Return the [x, y] coordinate for the center point of the cell that contains the specified text.  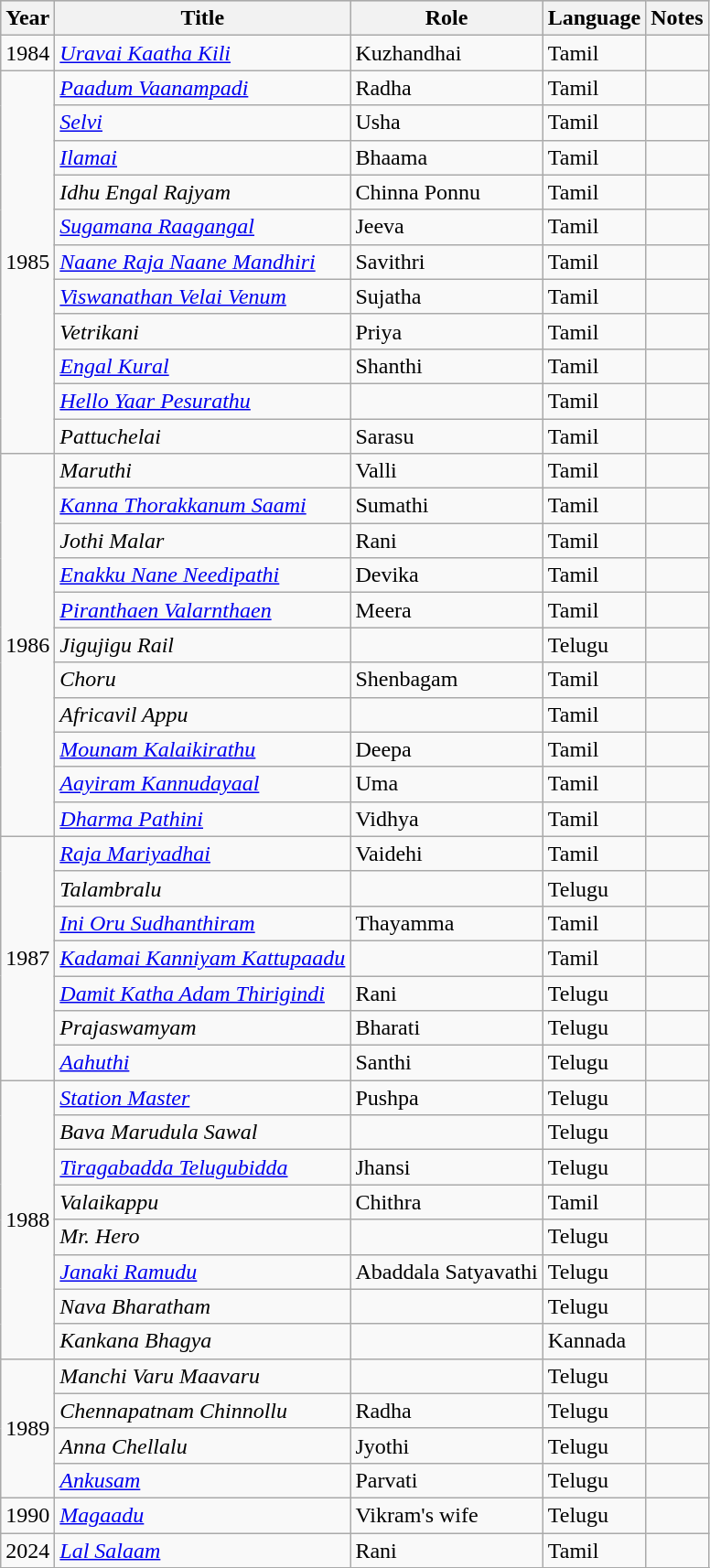
Dharma Pathini [203, 819]
Manchi Varu Maavaru [203, 1376]
Mr. Hero [203, 1237]
Abaddala Satyavathi [446, 1272]
Kanna Thorakkanum Saami [203, 506]
Pushpa [446, 1098]
Lal Salaam [203, 1551]
Chithra [446, 1202]
Uma [446, 784]
Selvi [203, 123]
1984 [27, 53]
Valaikappu [203, 1202]
Jhansi [446, 1167]
Sujatha [446, 296]
1986 [27, 646]
Chennapatnam Chinnollu [203, 1411]
Ini Oru Sudhanthiram [203, 923]
Bava Marudula Sawal [203, 1133]
Aahuthi [203, 1063]
Janaki Ramudu [203, 1272]
Meera [446, 610]
Shenbagam [446, 680]
Jothi Malar [203, 541]
Ankusam [203, 1480]
Maruthi [203, 471]
Deepa [446, 749]
Bharati [446, 1028]
Sarasu [446, 436]
Vidhya [446, 819]
Talambralu [203, 888]
Mounam Kalaikirathu [203, 749]
Paadum Vaanampadi [203, 88]
Santhi [446, 1063]
Parvati [446, 1480]
Kankana Bhagya [203, 1341]
1988 [27, 1219]
Jyothi [446, 1445]
Notes [677, 18]
Valli [446, 471]
Prajaswamyam [203, 1028]
Kadamai Kanniyam Kattupaadu [203, 958]
Aayiram Kannudayaal [203, 784]
Year [27, 18]
Pattuchelai [203, 436]
Naane Raja Naane Mandhiri [203, 262]
Station Master [203, 1098]
Kuzhandhai [446, 53]
Ilamai [203, 157]
Vikram's wife [446, 1515]
Viswanathan Velai Venum [203, 296]
1987 [27, 958]
Savithri [446, 262]
Sugamana Raagangal [203, 227]
1989 [27, 1428]
Shanthi [446, 366]
Sumathi [446, 506]
Tiragabadda Telugubidda [203, 1167]
Hello Yaar Pesurathu [203, 401]
Anna Chellalu [203, 1445]
Jeeva [446, 227]
Kannada [594, 1341]
Title [203, 18]
Role [446, 18]
Uravai Kaatha Kili [203, 53]
Vetrikani [203, 331]
Bhaama [446, 157]
Africavil Appu [203, 714]
Raja Mariyadhai [203, 854]
Language [594, 18]
Nava Bharatham [203, 1306]
Engal Kural [203, 366]
Magaadu [203, 1515]
Jigujigu Rail [203, 645]
2024 [27, 1551]
Idhu Engal Rajyam [203, 192]
Choru [203, 680]
Thayamma [446, 923]
Priya [446, 331]
Damit Katha Adam Thirigindi [203, 993]
Enakku Nane Needipathi [203, 575]
Devika [446, 575]
Usha [446, 123]
Chinna Ponnu [446, 192]
Piranthaen Valarnthaen [203, 610]
Vaidehi [446, 854]
1985 [27, 262]
1990 [27, 1515]
